Locate the cell with the specified text and output its [x, y] center coordinate. 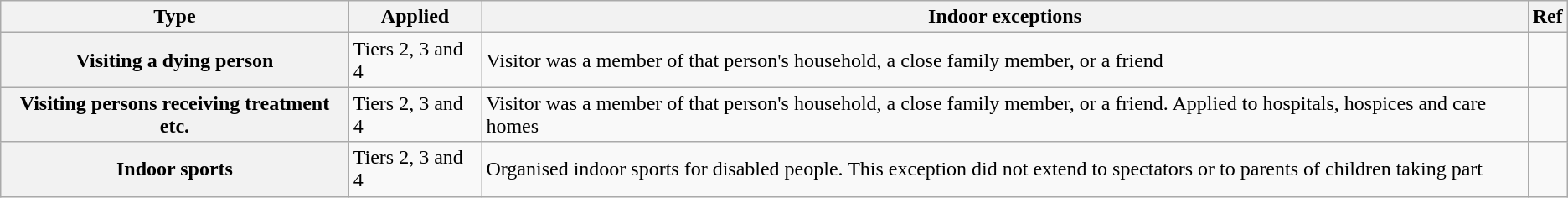
Organised indoor sports for disabled people. This exception did not extend to spectators or to parents of children taking part [1005, 169]
Visiting a dying person [174, 60]
Applied [415, 17]
Visiting persons receiving treatment etc. [174, 114]
Visitor was a member of that person's household, a close family member, or a friend. Applied to hospitals, hospices and care homes [1005, 114]
Visitor was a member of that person's household, a close family member, or a friend [1005, 60]
Ref [1548, 17]
Indoor exceptions [1005, 17]
Indoor sports [174, 169]
Type [174, 17]
